Search for the cell housing the specified text and yield its (X, Y) center coordinate. 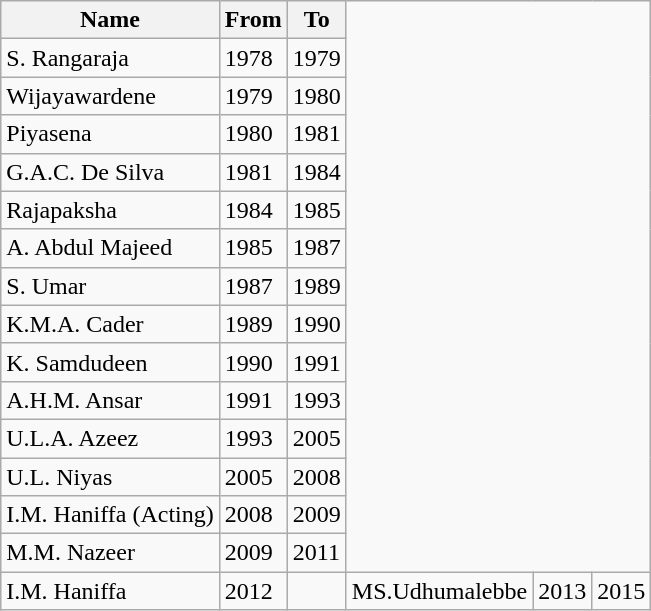
S. Rangaraja (110, 58)
2015 (622, 591)
Rajapaksha (110, 210)
From (253, 20)
M.M. Nazeer (110, 553)
U.L. Niyas (110, 477)
S. Umar (110, 286)
2013 (562, 591)
K.M.A. Cader (110, 324)
K. Samdudeen (110, 362)
A.H.M. Ansar (110, 400)
Piyasena (110, 134)
I.M. Haniffa (Acting) (110, 515)
2011 (316, 553)
1978 (253, 58)
G.A.C. De Silva (110, 172)
To (316, 20)
U.L.A. Azeez (110, 438)
2012 (253, 591)
A. Abdul Majeed (110, 248)
I.M. Haniffa (110, 591)
MS.Udhumalebbe (439, 591)
Name (110, 20)
Wijayawardene (110, 96)
